Output the [x, y] coordinate of the center of the cell containing the given text.  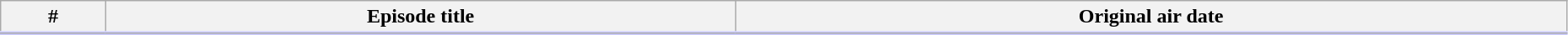
Episode title [420, 17]
Original air date [1150, 17]
# [53, 17]
